Pinpoint the cell where the given text exists, returning its (X, Y) midpoint coordinate. 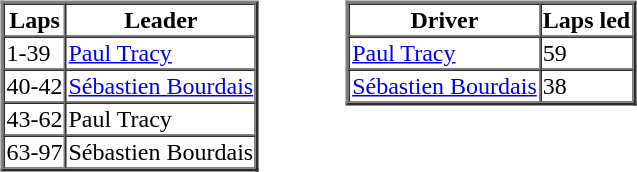
59 (586, 52)
Laps led (586, 20)
38 (586, 86)
1-39 (35, 52)
63-97 (35, 152)
Laps (35, 20)
Leader (160, 20)
40-42 (35, 86)
43-62 (35, 118)
Driver (444, 20)
